Extract the (X, Y) coordinate from the center of the cell holding the provided text.  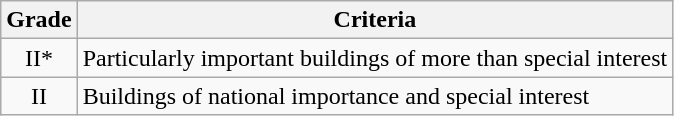
Criteria (375, 20)
Buildings of national importance and special interest (375, 96)
Grade (39, 20)
Particularly important buildings of more than special interest (375, 58)
II* (39, 58)
II (39, 96)
